Return [X, Y] of the center of cell containing provided text 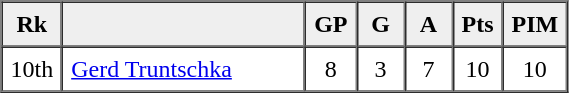
A [429, 24]
10th [32, 68]
GP [330, 24]
Gerd Truntschka [184, 68]
Rk [32, 24]
PIM [534, 24]
7 [429, 68]
G [381, 24]
Pts [478, 24]
8 [330, 68]
3 [381, 68]
